Determine the [X, Y] coordinate at the center of the cell enclosing the given text.  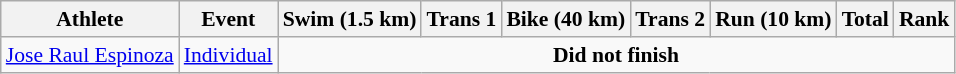
Did not finish [616, 55]
Individual [228, 55]
Trans 1 [461, 19]
Swim (1.5 km) [350, 19]
Event [228, 19]
Bike (40 km) [566, 19]
Jose Raul Espinoza [90, 55]
Rank [924, 19]
Athlete [90, 19]
Total [866, 19]
Trans 2 [670, 19]
Run (10 km) [773, 19]
